Find where the given text appears and provide that cell's center as [x, y] coordinate. 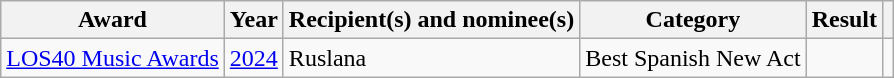
Award [113, 20]
Recipient(s) and nominee(s) [431, 20]
2024 [254, 58]
LOS40 Music Awards [113, 58]
Result [844, 20]
Best Spanish New Act [693, 58]
Ruslana [431, 58]
Year [254, 20]
Category [693, 20]
